Return the [x, y] coordinate for the center point of the cell that contains the specified text.  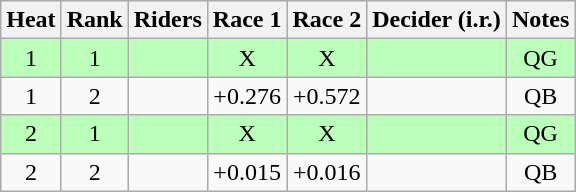
+0.572 [327, 96]
Race 2 [327, 20]
Heat [31, 20]
Rank [94, 20]
+0.015 [247, 172]
Race 1 [247, 20]
Riders [168, 20]
+0.016 [327, 172]
Notes [540, 20]
+0.276 [247, 96]
Decider (i.r.) [437, 20]
